Pinpoint the cell where the given text exists, returning its (x, y) midpoint coordinate. 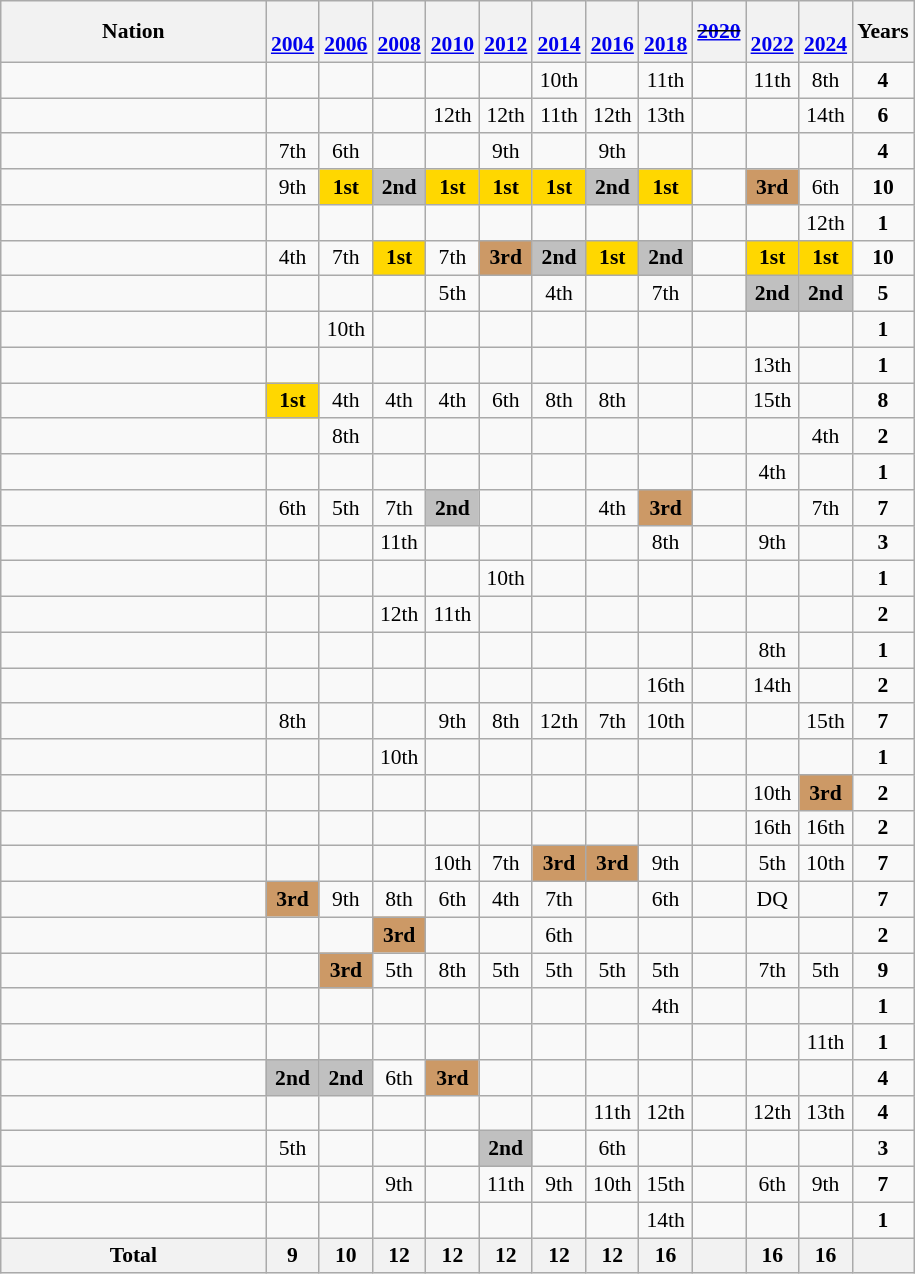
2004 (292, 32)
6 (883, 116)
2008 (398, 32)
2022 (772, 32)
2012 (506, 32)
2010 (452, 32)
2016 (612, 32)
2018 (666, 32)
Nation (134, 32)
Years (883, 32)
Total (134, 1256)
2024 (826, 32)
5 (883, 294)
2006 (346, 32)
8 (883, 401)
2014 (558, 32)
DQ (772, 900)
2020 (718, 32)
